From the cell containing the given text, extract its center point as [x, y] coordinate. 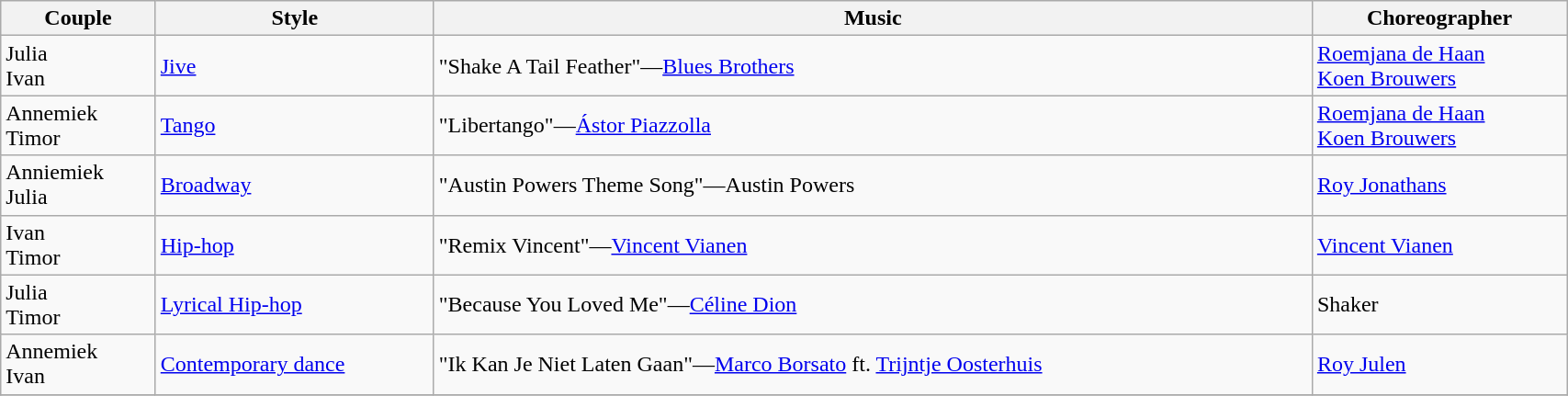
"Shake A Tail Feather"—Blues Brothers [873, 66]
Roy Jonathans [1438, 186]
Lyrical Hip-hop [294, 305]
"Ik Kan Je Niet Laten Gaan"—Marco Borsato ft. Trijntje Oosterhuis [873, 364]
Contemporary dance [294, 364]
Tango [294, 125]
JuliaIvan [78, 66]
AnniemiekJulia [78, 186]
"Because You Loved Me"—Céline Dion [873, 305]
"Austin Powers Theme Song"—Austin Powers [873, 186]
Style [294, 18]
Jive [294, 66]
Hip-hop [294, 244]
JuliaTimor [78, 305]
AnnemiekIvan [78, 364]
Vincent Vianen [1438, 244]
AnnemiekTimor [78, 125]
"Remix Vincent"—Vincent Vianen [873, 244]
Couple [78, 18]
Shaker [1438, 305]
Broadway [294, 186]
Roy Julen [1438, 364]
Choreographer [1438, 18]
"Libertango"—Ástor Piazzolla [873, 125]
IvanTimor [78, 244]
Music [873, 18]
